Search for the cell housing the specified text and yield its (x, y) center coordinate. 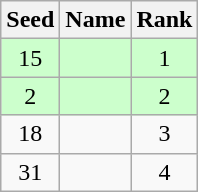
3 (164, 134)
Rank (164, 20)
31 (30, 172)
15 (30, 58)
Seed (30, 20)
18 (30, 134)
1 (164, 58)
4 (164, 172)
Name (96, 20)
